Return the (X, Y) coordinate for the center point of the cell that contains the specified text.  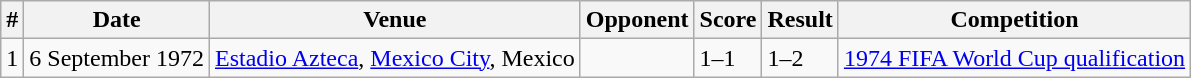
Venue (396, 20)
Score (728, 20)
1 (12, 58)
Competition (1014, 20)
1974 FIFA World Cup qualification (1014, 58)
1–2 (800, 58)
# (12, 20)
Result (800, 20)
Estadio Azteca, Mexico City, Mexico (396, 58)
Date (117, 20)
6 September 1972 (117, 58)
Opponent (637, 20)
1–1 (728, 58)
